Find where the given text appears and provide that cell's center as [X, Y] coordinate. 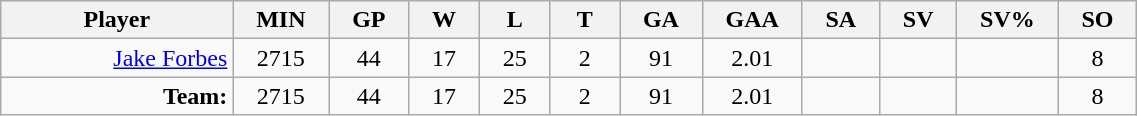
Team: [117, 96]
GP [369, 20]
GAA [752, 20]
L [514, 20]
SV [918, 20]
Jake Forbes [117, 58]
SA [840, 20]
GA [662, 20]
SV% [1008, 20]
SO [1098, 20]
Player [117, 20]
MIN [281, 20]
T [585, 20]
W [444, 20]
